From the cell containing the given text, extract its center point as [x, y] coordinate. 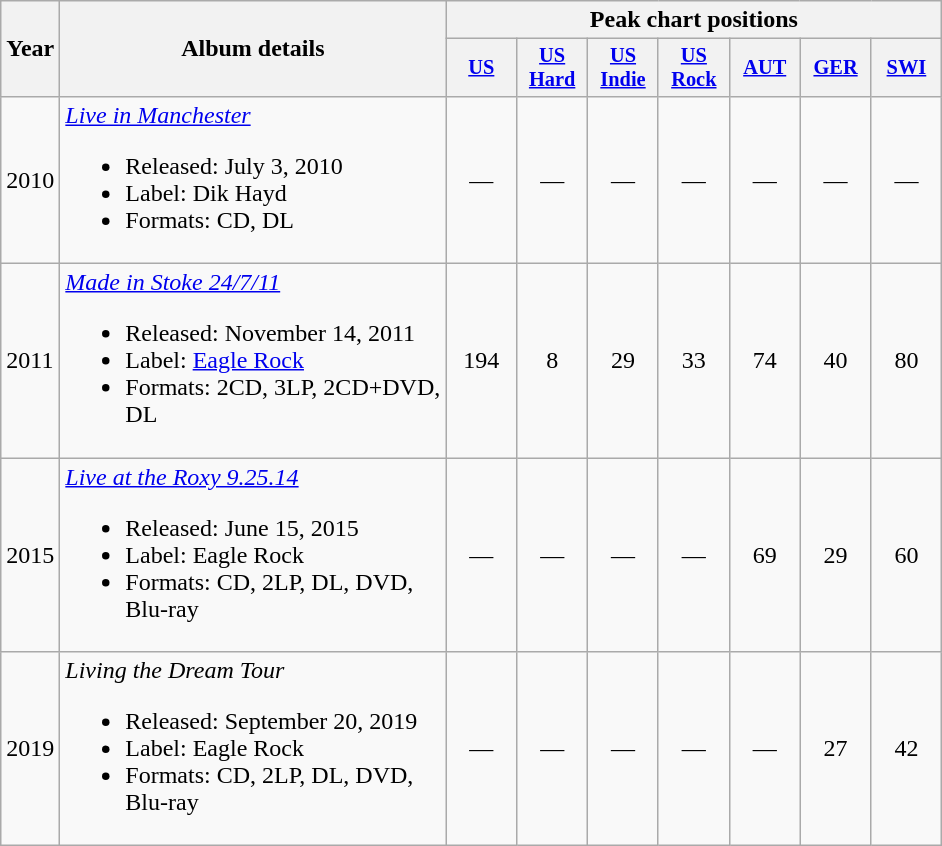
US [482, 68]
USRock [694, 68]
Live in ManchesterReleased: July 3, 2010Label: Dik HaydFormats: CD, DL [253, 180]
GER [836, 68]
Living the Dream TourReleased: September 20, 2019Label: Eagle RockFormats: CD, 2LP, DL, DVD, Blu-ray [253, 749]
33 [694, 361]
Year [30, 49]
40 [836, 361]
Live at the Roxy 9.25.14Released: June 15, 2015Label: Eagle RockFormats: CD, 2LP, DL, DVD, Blu-ray [253, 555]
AUT [764, 68]
2011 [30, 361]
Peak chart positions [694, 20]
27 [836, 749]
2019 [30, 749]
2010 [30, 180]
2015 [30, 555]
USIndie [624, 68]
60 [906, 555]
8 [552, 361]
69 [764, 555]
Album details [253, 49]
42 [906, 749]
74 [764, 361]
Made in Stoke 24/7/11Released: November 14, 2011Label: Eagle RockFormats: 2CD, 3LP, 2CD+DVD, DL [253, 361]
80 [906, 361]
SWI [906, 68]
USHard [552, 68]
194 [482, 361]
